Return the (X, Y) coordinate for the center point of the cell that contains the specified text.  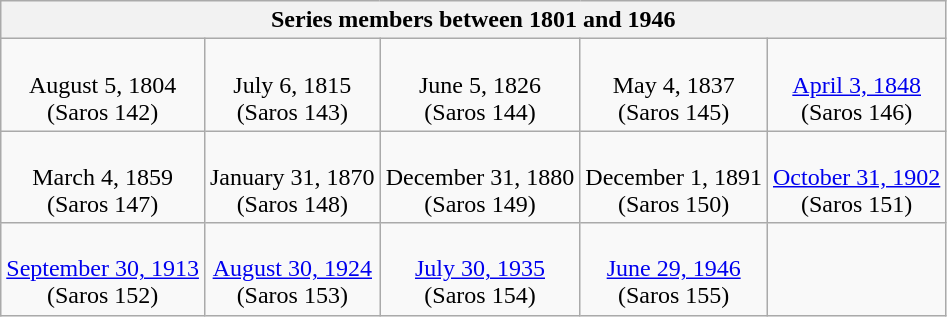
January 31, 1870(Saros 148) (292, 177)
April 3, 1848(Saros 146) (856, 85)
May 4, 1837(Saros 145) (674, 85)
June 29, 1946(Saros 155) (674, 269)
July 30, 1935(Saros 154) (480, 269)
August 30, 1924(Saros 153) (292, 269)
March 4, 1859(Saros 147) (103, 177)
December 1, 1891(Saros 150) (674, 177)
Series members between 1801 and 1946 (474, 20)
October 31, 1902(Saros 151) (856, 177)
August 5, 1804(Saros 142) (103, 85)
December 31, 1880(Saros 149) (480, 177)
September 30, 1913(Saros 152) (103, 269)
June 5, 1826(Saros 144) (480, 85)
July 6, 1815(Saros 143) (292, 85)
